Return (X, Y) of the center of cell containing provided text 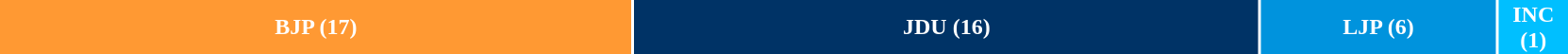
LJP (6) (1378, 27)
BJP (17) (316, 27)
INC (1) (1533, 27)
JDU (16) (947, 27)
